From the cell containing the given text, extract its center point as (X, Y) coordinate. 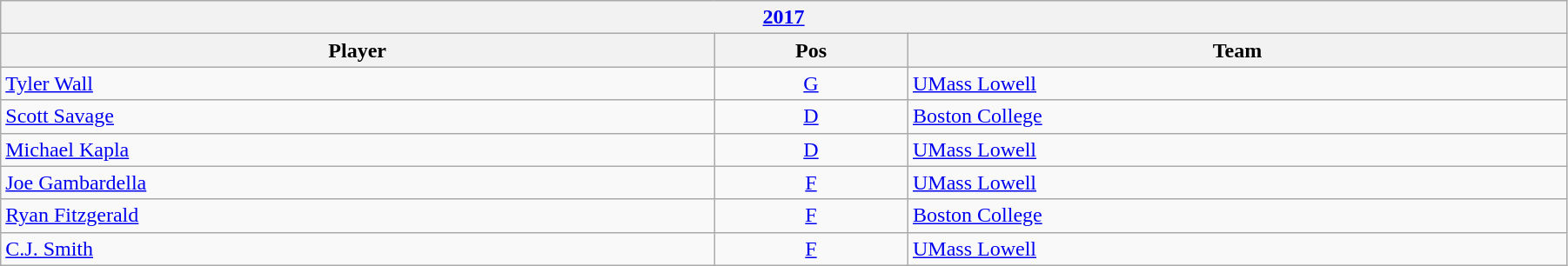
Tyler Wall (358, 83)
C.J. Smith (358, 249)
Ryan Fitzgerald (358, 216)
Player (358, 50)
G (811, 83)
2017 (784, 17)
Pos (811, 50)
Joe Gambardella (358, 183)
Team (1237, 50)
Scott Savage (358, 116)
Michael Kapla (358, 150)
